For the text-containing cell, return its midpoint in (x, y) coordinate format. 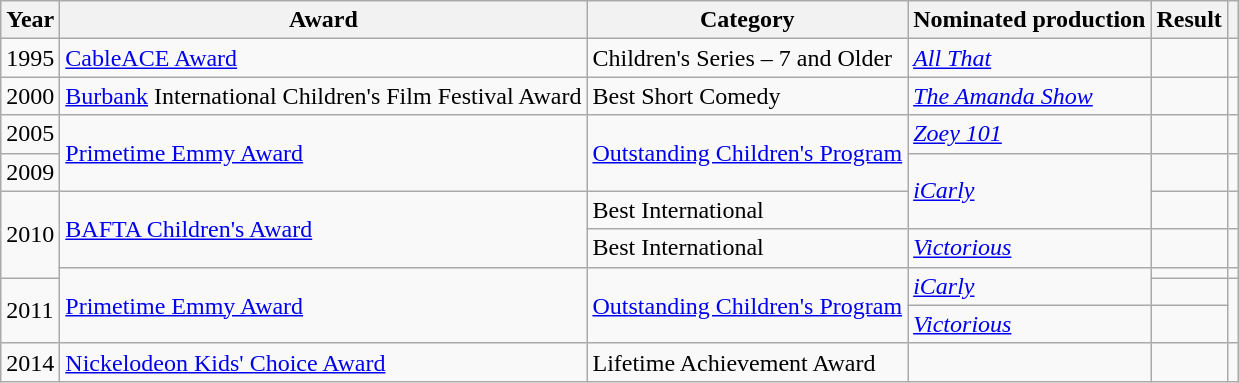
2010 (30, 234)
2000 (30, 96)
The Amanda Show (1030, 96)
2005 (30, 134)
Children's Series – 7 and Older (748, 58)
CableACE Award (324, 58)
2014 (30, 362)
Zoey 101 (1030, 134)
Lifetime Achievement Award (748, 362)
2011 (30, 310)
BAFTA Children's Award (324, 229)
All That (1030, 58)
Category (748, 20)
1995 (30, 58)
Award (324, 20)
Year (30, 20)
Best Short Comedy (748, 96)
2009 (30, 172)
Nickelodeon Kids' Choice Award (324, 362)
Burbank International Children's Film Festival Award (324, 96)
Result (1189, 20)
Nominated production (1030, 20)
